Search for the cell housing the specified text and yield its [x, y] center coordinate. 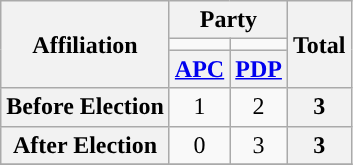
2 [259, 107]
After Election [86, 145]
Party [228, 20]
Before Election [86, 107]
Affiliation [86, 44]
0 [199, 145]
APC [199, 69]
1 [199, 107]
Total [319, 44]
PDP [259, 69]
